Find where the given text appears and provide that cell's center as (x, y) coordinate. 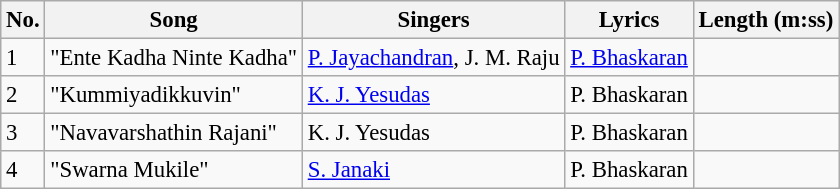
"Ente Kadha Ninte Kadha" (174, 58)
2 (23, 95)
4 (23, 170)
No. (23, 20)
"Navavarshathin Rajani" (174, 133)
Song (174, 20)
1 (23, 58)
"Swarna Mukile" (174, 170)
Lyrics (629, 20)
"Kummiyadikkuvin" (174, 95)
Singers (433, 20)
Length (m:ss) (766, 20)
P. Jayachandran, J. M. Raju (433, 58)
3 (23, 133)
S. Janaki (433, 170)
